Find where the given text appears and provide that cell's center as (x, y) coordinate. 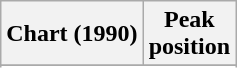
Chart (1990) (72, 34)
Peakposition (189, 34)
